From the cell containing the given text, extract its center point as [X, Y] coordinate. 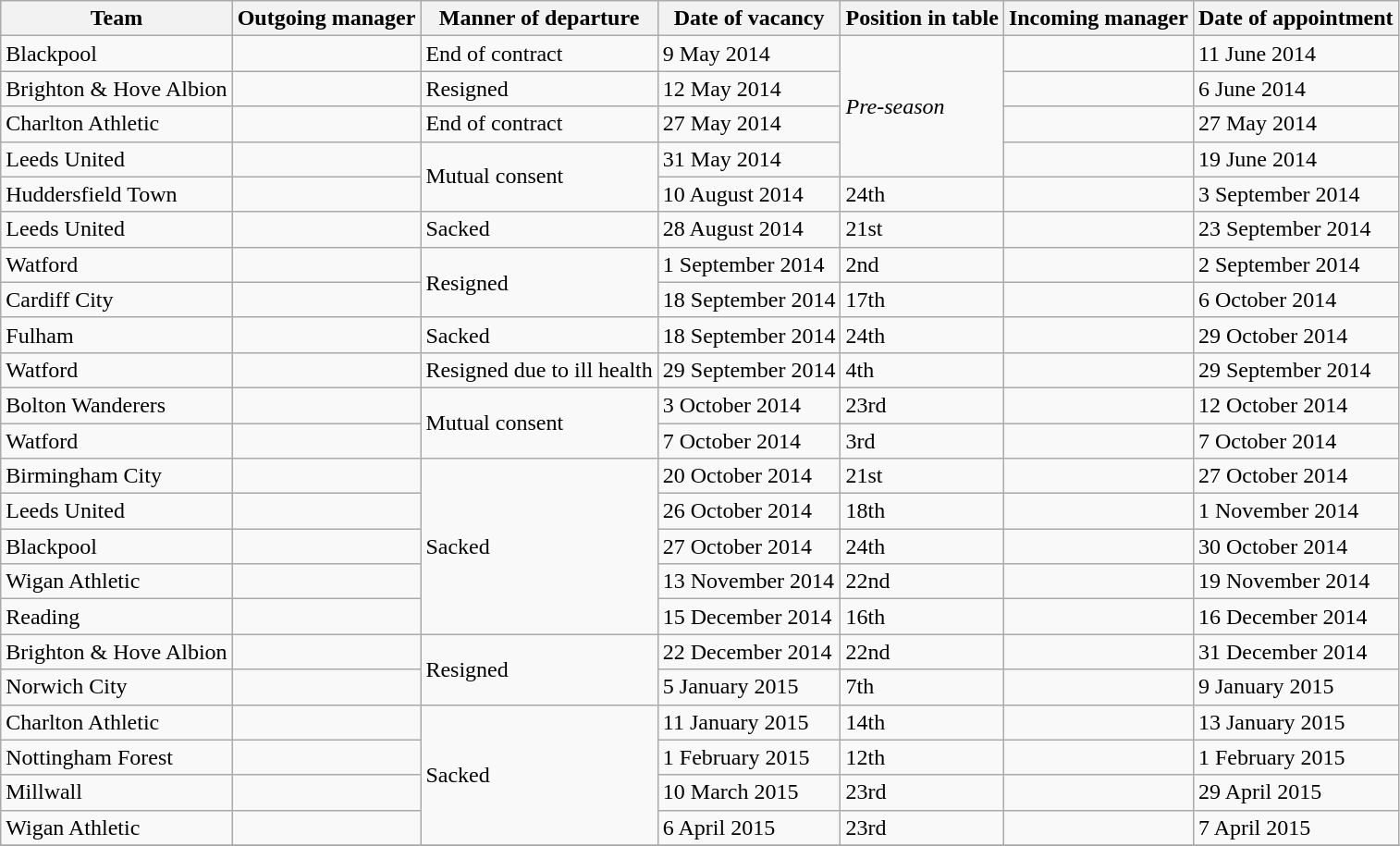
2nd [922, 264]
26 October 2014 [749, 511]
19 June 2014 [1296, 159]
16th [922, 617]
12th [922, 757]
Pre-season [922, 106]
13 January 2015 [1296, 722]
Resigned due to ill health [539, 370]
3 October 2014 [749, 405]
9 May 2014 [749, 54]
Millwall [117, 792]
Date of vacancy [749, 18]
Nottingham Forest [117, 757]
28 August 2014 [749, 229]
2 September 2014 [1296, 264]
19 November 2014 [1296, 582]
18th [922, 511]
3rd [922, 441]
Bolton Wanderers [117, 405]
Norwich City [117, 687]
20 October 2014 [749, 476]
6 October 2014 [1296, 300]
7th [922, 687]
11 June 2014 [1296, 54]
16 December 2014 [1296, 617]
9 January 2015 [1296, 687]
10 March 2015 [749, 792]
15 December 2014 [749, 617]
23 September 2014 [1296, 229]
1 September 2014 [749, 264]
13 November 2014 [749, 582]
Date of appointment [1296, 18]
10 August 2014 [749, 194]
14th [922, 722]
31 May 2014 [749, 159]
Outgoing manager [326, 18]
29 October 2014 [1296, 335]
22 December 2014 [749, 652]
Reading [117, 617]
6 June 2014 [1296, 89]
30 October 2014 [1296, 546]
1 November 2014 [1296, 511]
Fulham [117, 335]
17th [922, 300]
Huddersfield Town [117, 194]
4th [922, 370]
Manner of departure [539, 18]
12 October 2014 [1296, 405]
12 May 2014 [749, 89]
3 September 2014 [1296, 194]
6 April 2015 [749, 828]
7 April 2015 [1296, 828]
Position in table [922, 18]
Cardiff City [117, 300]
29 April 2015 [1296, 792]
31 December 2014 [1296, 652]
Team [117, 18]
5 January 2015 [749, 687]
Incoming manager [1099, 18]
11 January 2015 [749, 722]
Birmingham City [117, 476]
